Detect which cell encompasses the target text, then output its [X, Y] center coordinate. 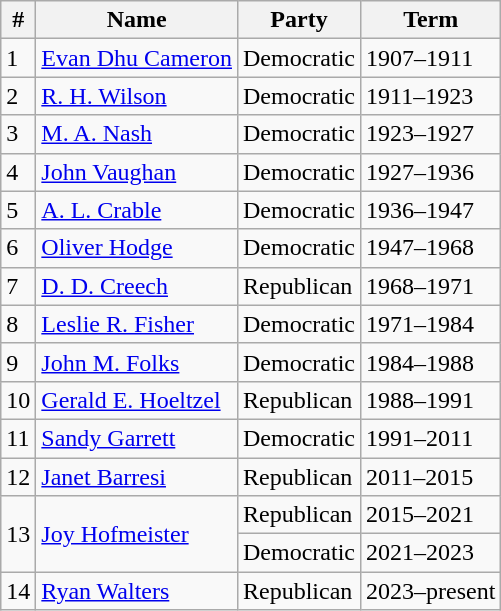
10 [18, 400]
1 [18, 58]
1936–1947 [430, 210]
Sandy Garrett [137, 438]
11 [18, 438]
Term [430, 20]
D. D. Creech [137, 286]
13 [18, 534]
1927–1936 [430, 172]
2021–2023 [430, 553]
A. L. Crable [137, 210]
2 [18, 96]
Ryan Walters [137, 591]
4 [18, 172]
John Vaughan [137, 172]
Janet Barresi [137, 477]
1971–1984 [430, 324]
Leslie R. Fisher [137, 324]
1911–1923 [430, 96]
3 [18, 134]
6 [18, 248]
John M. Folks [137, 362]
# [18, 20]
1991–2011 [430, 438]
2015–2021 [430, 515]
R. H. Wilson [137, 96]
12 [18, 477]
Oliver Hodge [137, 248]
7 [18, 286]
Party [298, 20]
14 [18, 591]
2023–present [430, 591]
Gerald E. Hoeltzel [137, 400]
1947–1968 [430, 248]
Joy Hofmeister [137, 534]
8 [18, 324]
M. A. Nash [137, 134]
9 [18, 362]
Evan Dhu Cameron [137, 58]
5 [18, 210]
1968–1971 [430, 286]
1923–1927 [430, 134]
1988–1991 [430, 400]
2011–2015 [430, 477]
Name [137, 20]
1984–1988 [430, 362]
1907–1911 [430, 58]
